Find where the given text appears and provide that cell's center as [x, y] coordinate. 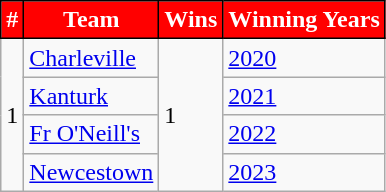
2021 [304, 96]
Winning Years [304, 20]
2023 [304, 172]
Team [92, 20]
2022 [304, 134]
2020 [304, 58]
Kanturk [92, 96]
Charleville [92, 58]
Fr O'Neill's [92, 134]
Newcestown [92, 172]
Wins [191, 20]
# [12, 20]
